From the cell containing the given text, extract its center point as (x, y) coordinate. 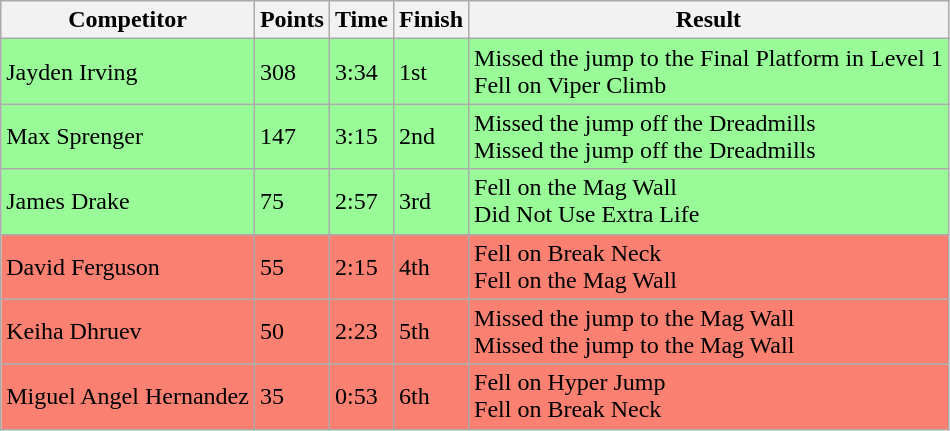
5th (430, 332)
Fell on Hyper JumpFell on Break Neck (709, 396)
35 (292, 396)
2:57 (361, 202)
Keiha Dhruev (128, 332)
3:34 (361, 72)
2:23 (361, 332)
3rd (430, 202)
Miguel Angel Hernandez (128, 396)
3:15 (361, 136)
2:15 (361, 266)
6th (430, 396)
Missed the jump to the Final Platform in Level 1Fell on Viper Climb (709, 72)
Finish (430, 20)
Missed the jump to the Mag WallMissed the jump to the Mag Wall (709, 332)
Competitor (128, 20)
Fell on the Mag WallDid Not Use Extra Life (709, 202)
1st (430, 72)
308 (292, 72)
Jayden Irving (128, 72)
James Drake (128, 202)
Result (709, 20)
147 (292, 136)
Max Sprenger (128, 136)
50 (292, 332)
75 (292, 202)
David Ferguson (128, 266)
2nd (430, 136)
55 (292, 266)
Points (292, 20)
0:53 (361, 396)
4th (430, 266)
Time (361, 20)
Missed the jump off the DreadmillsMissed the jump off the Dreadmills (709, 136)
Fell on Break NeckFell on the Mag Wall (709, 266)
